Determine the [X, Y] coordinate at the center of the cell enclosing the given text.  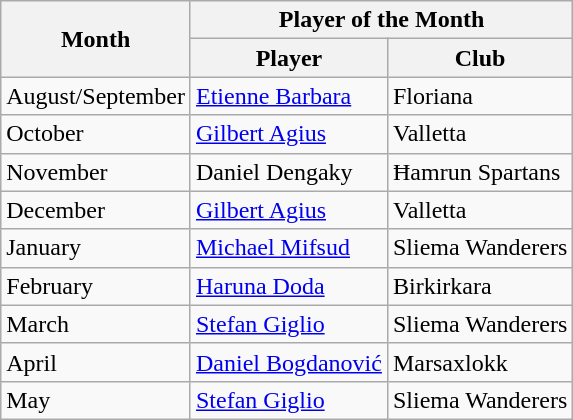
Floriana [480, 96]
March [96, 324]
Marsaxlokk [480, 362]
January [96, 248]
Player of the Month [381, 20]
April [96, 362]
Haruna Doda [288, 286]
Month [96, 39]
May [96, 400]
February [96, 286]
August/September [96, 96]
Daniel Bogdanović [288, 362]
Ħamrun Spartans [480, 172]
Birkirkara [480, 286]
December [96, 210]
Player [288, 58]
Etienne Barbara [288, 96]
October [96, 134]
Club [480, 58]
Michael Mifsud [288, 248]
Daniel Dengaky [288, 172]
November [96, 172]
